For the text-containing cell, return its midpoint in [X, Y] coordinate format. 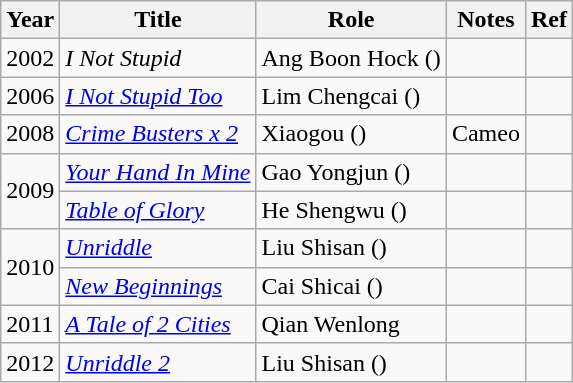
2012 [30, 362]
Title [158, 20]
Table of Glory [158, 210]
2002 [30, 58]
Xiaogou () [351, 134]
Gao Yongjun () [351, 172]
Cai Shicai () [351, 286]
Lim Chengcai () [351, 96]
Ang Boon Hock () [351, 58]
A Tale of 2 Cities [158, 324]
2011 [30, 324]
Your Hand In Mine [158, 172]
Ref [548, 20]
Unriddle [158, 248]
Crime Busters x 2 [158, 134]
Year [30, 20]
Unriddle 2 [158, 362]
Cameo [486, 134]
Role [351, 20]
2009 [30, 191]
Qian Wenlong [351, 324]
New Beginnings [158, 286]
Notes [486, 20]
2006 [30, 96]
2010 [30, 267]
I Not Stupid Too [158, 96]
2008 [30, 134]
He Shengwu () [351, 210]
I Not Stupid [158, 58]
